Provide the (X, Y) coordinate of the cell's center where the given text is located.  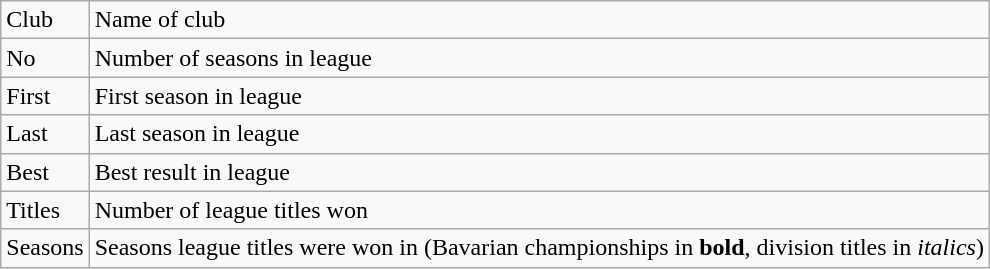
First (45, 96)
Seasons (45, 248)
Last season in league (539, 134)
Best result in league (539, 172)
Best (45, 172)
Number of league titles won (539, 210)
Titles (45, 210)
Club (45, 20)
No (45, 58)
Last (45, 134)
Number of seasons in league (539, 58)
Name of club (539, 20)
First season in league (539, 96)
Seasons league titles were won in (Bavarian championships in bold, division titles in italics) (539, 248)
